Search for the cell housing the specified text and yield its [x, y] center coordinate. 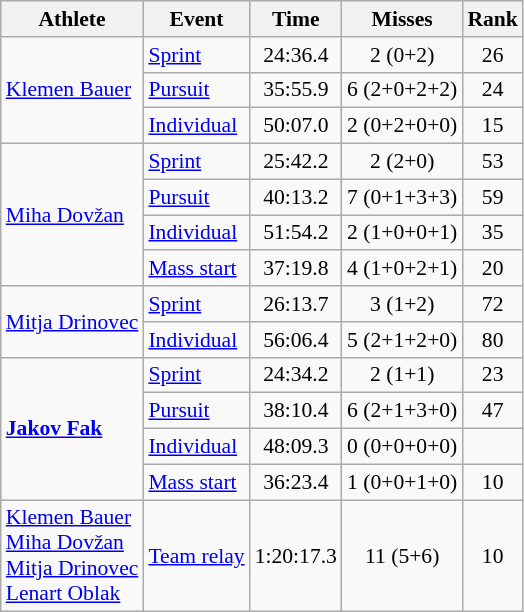
Event [196, 19]
7 (0+1+3+3) [402, 197]
53 [492, 162]
3 (1+2) [402, 304]
48:09.3 [296, 447]
4 (1+0+2+1) [402, 269]
2 (0+2) [402, 55]
Klemen Bauer [72, 90]
1:20:17.3 [296, 556]
35 [492, 233]
Klemen BauerMiha DovžanMitja DrinovecLenart Oblak [72, 556]
2 (1+0+0+1) [402, 233]
35:55.9 [296, 90]
Jakov Fak [72, 428]
36:23.4 [296, 482]
26:13.7 [296, 304]
0 (0+0+0+0) [402, 447]
1 (0+0+1+0) [402, 482]
50:07.0 [296, 126]
11 (5+6) [402, 556]
72 [492, 304]
37:19.8 [296, 269]
25:42.2 [296, 162]
Time [296, 19]
5 (2+1+2+0) [402, 340]
40:13.2 [296, 197]
26 [492, 55]
15 [492, 126]
Mitja Drinovec [72, 322]
2 (2+0) [402, 162]
2 (1+1) [402, 375]
Athlete [72, 19]
Team relay [196, 556]
Rank [492, 19]
Misses [402, 19]
24:34.2 [296, 375]
Miha Dovžan [72, 215]
80 [492, 340]
47 [492, 411]
24 [492, 90]
24:36.4 [296, 55]
51:54.2 [296, 233]
59 [492, 197]
2 (0+2+0+0) [402, 126]
6 (2+0+2+2) [402, 90]
20 [492, 269]
23 [492, 375]
56:06.4 [296, 340]
38:10.4 [296, 411]
6 (2+1+3+0) [402, 411]
